Return the [x, y] coordinate for the center point of the cell that contains the specified text.  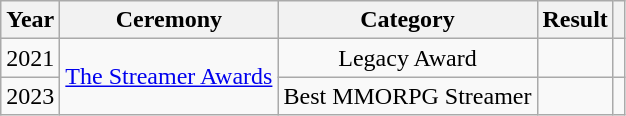
The Streamer Awards [169, 77]
2023 [30, 96]
Ceremony [169, 20]
Year [30, 20]
Category [408, 20]
2021 [30, 58]
Best MMORPG Streamer [408, 96]
Result [575, 20]
Legacy Award [408, 58]
